Find where the given text appears and provide that cell's center as (X, Y) coordinate. 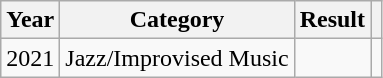
Year (30, 20)
2021 (30, 58)
Result (332, 20)
Jazz/Improvised Music (177, 58)
Category (177, 20)
